For the text-containing cell, return its midpoint in [x, y] coordinate format. 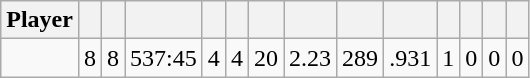
537:45 [164, 58]
.931 [410, 58]
20 [266, 58]
Player [40, 20]
2.23 [310, 58]
1 [448, 58]
289 [360, 58]
